Provide the (x, y) coordinate of the cell's center where the given text is located.  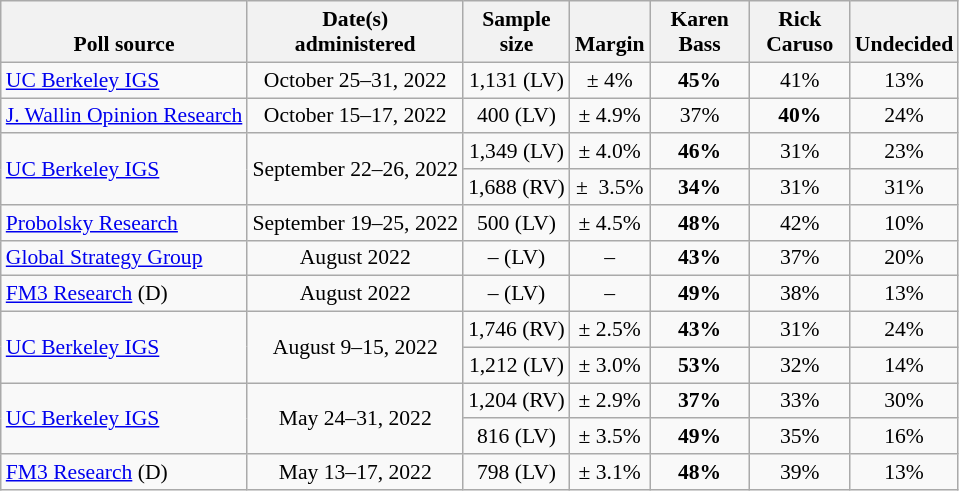
Date(s)administered (355, 32)
38% (800, 294)
J. Wallin Opinion Research (124, 116)
± 2.5% (610, 330)
32% (800, 365)
1,688 (RV) (516, 187)
Poll source (124, 32)
400 (LV) (516, 116)
1,746 (RV) (516, 330)
40% (800, 116)
± 4.0% (610, 152)
33% (800, 401)
May 24–31, 2022 (355, 418)
42% (800, 223)
16% (904, 437)
41% (800, 80)
35% (800, 437)
September 19–25, 2022 (355, 223)
± 3.1% (610, 472)
Undecided (904, 32)
Margin (610, 32)
Probolsky Research (124, 223)
Global Strategy Group (124, 258)
October 15–17, 2022 (355, 116)
KarenBass (700, 32)
1,131 (LV) (516, 80)
500 (LV) (516, 223)
23% (904, 152)
May 13–17, 2022 (355, 472)
46% (700, 152)
816 (LV) (516, 437)
September 22–26, 2022 (355, 170)
798 (LV) (516, 472)
30% (904, 401)
1,349 (LV) (516, 152)
53% (700, 365)
45% (700, 80)
± 4.9% (610, 116)
34% (700, 187)
10% (904, 223)
39% (800, 472)
1,212 (LV) (516, 365)
October 25–31, 2022 (355, 80)
14% (904, 365)
RickCaruso (800, 32)
± 4% (610, 80)
August 9–15, 2022 (355, 348)
1,204 (RV) (516, 401)
± 3.0% (610, 365)
20% (904, 258)
± 2.9% (610, 401)
± 4.5% (610, 223)
Samplesize (516, 32)
